Capture the cell that displays the provided text and extract its (X, Y) central coordinate. 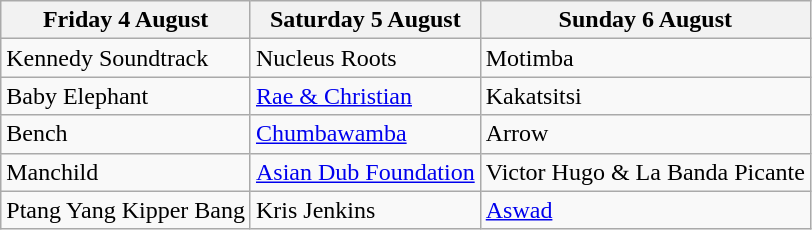
Friday 4 August (126, 20)
Ptang Yang Kipper Bang (126, 210)
Kris Jenkins (365, 210)
Arrow (645, 134)
Sunday 6 August (645, 20)
Chumbawamba (365, 134)
Kakatsitsi (645, 96)
Baby Elephant (126, 96)
Nucleus Roots (365, 58)
Victor Hugo & La Banda Picante (645, 172)
Kennedy Soundtrack (126, 58)
Bench (126, 134)
Asian Dub Foundation (365, 172)
Saturday 5 August (365, 20)
Rae & Christian (365, 96)
Motimba (645, 58)
Aswad (645, 210)
Manchild (126, 172)
